Return the (x, y) coordinate for the center point of the cell that contains the specified text.  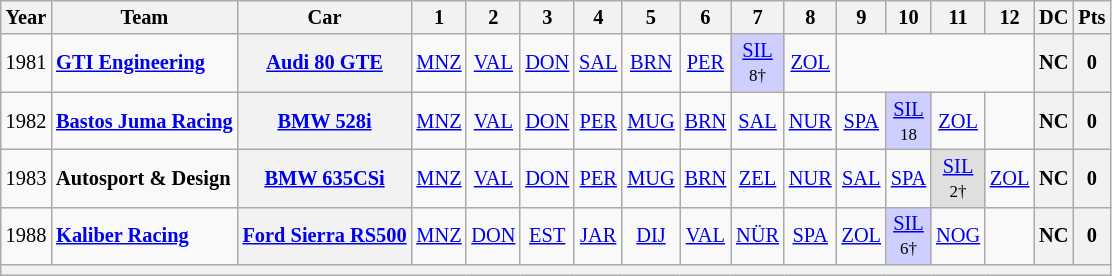
Bastos Juma Racing (144, 121)
BMW 635CSi (325, 178)
1 (438, 17)
11 (958, 17)
10 (908, 17)
Ford Sierra RS500 (325, 236)
Year (26, 17)
1983 (26, 178)
5 (650, 17)
Autosport & Design (144, 178)
BMW 528i (325, 121)
SIL6† (908, 236)
GTI Engineering (144, 63)
Car (325, 17)
2 (493, 17)
Audi 80 GTE (325, 63)
EST (547, 236)
Pts (1092, 17)
9 (862, 17)
DC (1054, 17)
SIL8† (758, 63)
DIJ (650, 236)
1981 (26, 63)
NOG (958, 236)
6 (706, 17)
NÜR (758, 236)
1982 (26, 121)
7 (758, 17)
1988 (26, 236)
JAR (598, 236)
Team (144, 17)
SIL2† (958, 178)
12 (1010, 17)
8 (810, 17)
ZEL (758, 178)
SIL18 (908, 121)
Kaliber Racing (144, 236)
4 (598, 17)
3 (547, 17)
